From the cell containing the given text, extract its center point as (X, Y) coordinate. 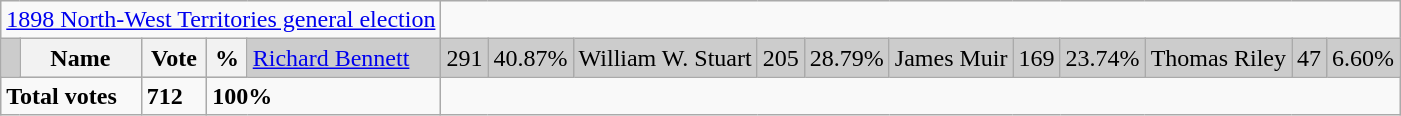
169 (1036, 58)
1898 North-West Territories general election (221, 20)
23.74% (1102, 58)
% (227, 58)
Richard Bennett (344, 58)
47 (1310, 58)
205 (780, 58)
Total votes (71, 96)
28.79% (846, 58)
6.60% (1364, 58)
712 (174, 96)
291 (464, 58)
Name (80, 58)
Thomas Riley (1218, 58)
Vote (174, 58)
James Muir (951, 58)
40.87% (530, 58)
100% (324, 96)
William W. Stuart (665, 58)
